Find where the given text appears and provide that cell's center as (x, y) coordinate. 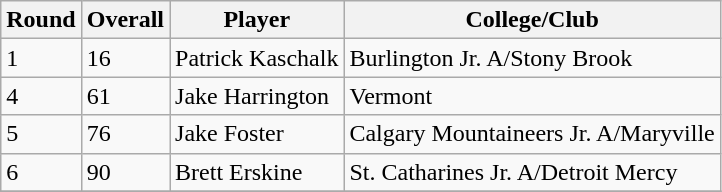
Burlington Jr. A/Stony Brook (532, 58)
4 (41, 96)
St. Catharines Jr. A/Detroit Mercy (532, 172)
Calgary Mountaineers Jr. A/Maryville (532, 134)
College/Club (532, 20)
Vermont (532, 96)
6 (41, 172)
76 (125, 134)
1 (41, 58)
16 (125, 58)
61 (125, 96)
Round (41, 20)
5 (41, 134)
Patrick Kaschalk (257, 58)
90 (125, 172)
Brett Erskine (257, 172)
Overall (125, 20)
Player (257, 20)
Jake Foster (257, 134)
Jake Harrington (257, 96)
